Scan for the cell matching the given text and deliver its (x, y) coordinate at center. 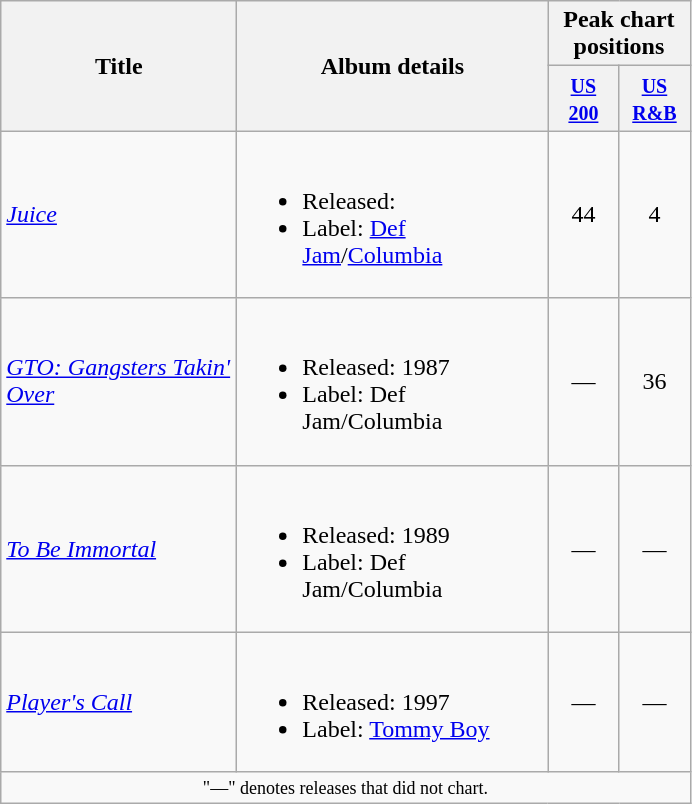
Title (119, 66)
US R&B (654, 98)
GTO: Gangsters Takin' Over (119, 382)
Released: 1989Label: Def Jam/Columbia (392, 548)
US 200 (584, 98)
Released: Label: Def Jam/Columbia (392, 214)
44 (584, 214)
Juice (119, 214)
36 (654, 382)
"—" denotes releases that did not chart. (346, 788)
Released: 1987Label: Def Jam/Columbia (392, 382)
Album details (392, 66)
Peak chart positions (619, 34)
Player's Call (119, 702)
4 (654, 214)
To Be Immortal (119, 548)
Released: 1997Label: Tommy Boy (392, 702)
